For the text-containing cell, return its midpoint in (x, y) coordinate format. 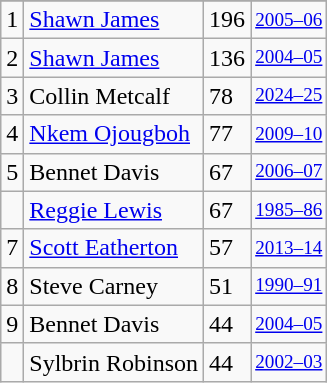
Nkem Ojougboh (114, 134)
Sylbrin Robinson (114, 362)
8 (12, 286)
1 (12, 20)
51 (228, 286)
77 (228, 134)
Scott Eatherton (114, 248)
1985–86 (289, 210)
9 (12, 324)
Steve Carney (114, 286)
136 (228, 58)
5 (12, 172)
2005–06 (289, 20)
78 (228, 96)
2002–03 (289, 362)
1990–91 (289, 286)
4 (12, 134)
57 (228, 248)
3 (12, 96)
Reggie Lewis (114, 210)
2 (12, 58)
2024–25 (289, 96)
2009–10 (289, 134)
Collin Metcalf (114, 96)
7 (12, 248)
2013–14 (289, 248)
2006–07 (289, 172)
196 (228, 20)
